Scan for the cell matching the given text and deliver its (x, y) coordinate at center. 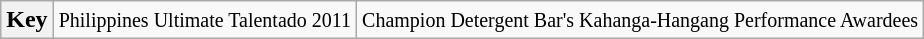
Key (27, 20)
Champion Detergent Bar's Kahanga-Hangang Performance Awardees (640, 20)
Philippines Ultimate Talentado 2011 (204, 20)
